Scan for the cell matching the given text and deliver its (x, y) coordinate at center. 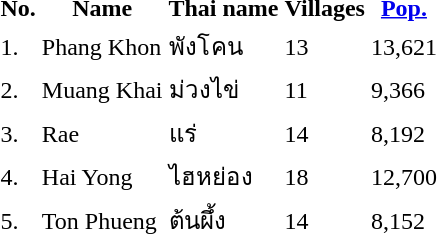
14 (324, 133)
Rae (102, 133)
ม่วงไข่ (224, 90)
Hai Yong (102, 176)
Muang Khai (102, 90)
แร่ (224, 133)
18 (324, 176)
11 (324, 90)
พังโคน (224, 46)
Phang Khon (102, 46)
ไฮหย่อง (224, 176)
13 (324, 46)
